Return the [x, y] coordinate for the center point of the cell that contains the specified text.  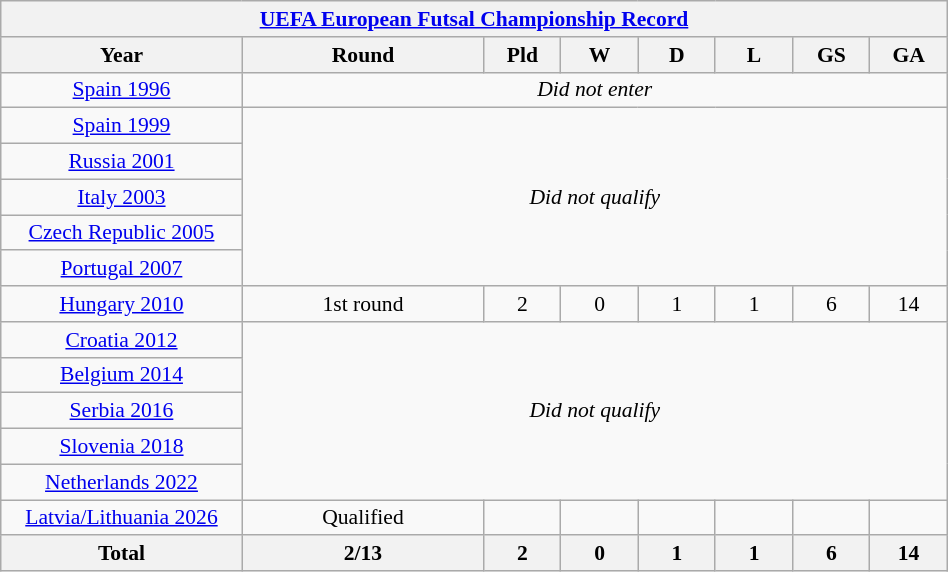
Italy 2003 [122, 197]
D [676, 55]
UEFA European Futsal Championship Record [474, 19]
Spain 1999 [122, 126]
Serbia 2016 [122, 411]
Round [362, 55]
Belgium 2014 [122, 375]
Slovenia 2018 [122, 447]
Portugal 2007 [122, 269]
Hungary 2010 [122, 304]
Total [122, 554]
Pld [522, 55]
Year [122, 55]
Russia 2001 [122, 162]
GS [832, 55]
Czech Republic 2005 [122, 233]
L [754, 55]
Did not enter [594, 90]
1st round [362, 304]
Qualified [362, 518]
GA [908, 55]
Croatia 2012 [122, 340]
Netherlands 2022 [122, 482]
2/13 [362, 554]
W [600, 55]
Spain 1996 [122, 90]
Latvia/Lithuania 2026 [122, 518]
